Output the [x, y] coordinate of the center of the cell containing the given text.  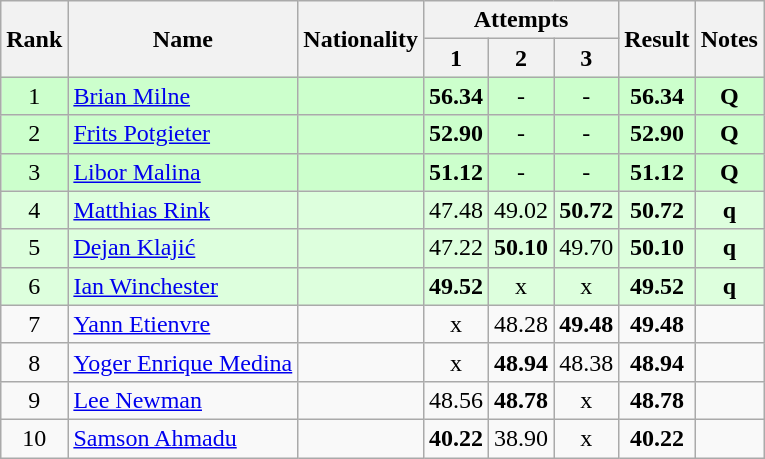
47.22 [456, 248]
5 [34, 248]
Matthias Rink [183, 210]
Dejan Klajić [183, 248]
7 [34, 324]
49.02 [522, 210]
48.28 [522, 324]
4 [34, 210]
Frits Potgieter [183, 134]
Brian Milne [183, 96]
Name [183, 39]
47.48 [456, 210]
Yoger Enrique Medina [183, 362]
48.56 [456, 400]
Libor Malina [183, 172]
Attempts [522, 20]
Result [657, 39]
Lee Newman [183, 400]
10 [34, 438]
Nationality [361, 39]
8 [34, 362]
49.70 [586, 248]
48.38 [586, 362]
Ian Winchester [183, 286]
9 [34, 400]
Yann Etienvre [183, 324]
6 [34, 286]
Notes [729, 39]
Rank [34, 39]
Samson Ahmadu [183, 438]
38.90 [522, 438]
